Capture the cell that displays the provided text and extract its (x, y) central coordinate. 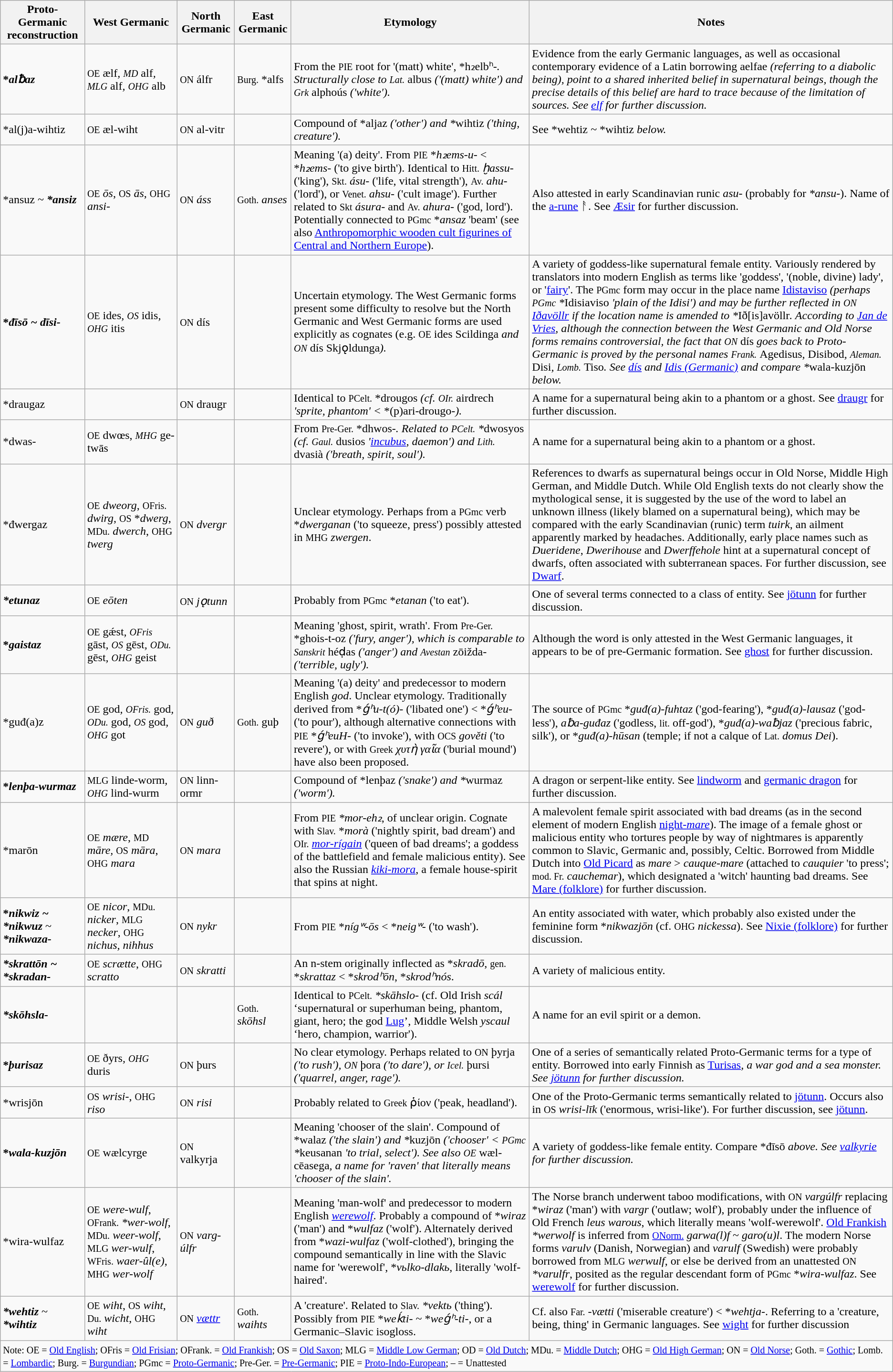
OE ðyrs, OHG duris (131, 1065)
*đīsō ~ dīsi- (43, 322)
OE dwœs, MHG ge-twās (131, 442)
*draugaz (43, 405)
ON valkyrja (206, 1153)
OE ōs, OS ās, OHG ansi- (131, 200)
OE gǽst, OFris gāst, OS gēst, ODu. gēst, OHG geist (131, 645)
*skrattōn ~ *skradan- (43, 970)
ON linn-ormr (206, 786)
OE eōten (131, 600)
ON guð (206, 722)
OE god, OFris. god, ODu. god, OS god, OHG got (131, 722)
ON draugr (206, 405)
See *wehtiz ~ *wihtiz below. (711, 130)
*alƀaz (43, 79)
A 'creature'. Related to Slav. *vektь ('thing'). Possibly from PIE *weḱti- ~ *weǵʰ-ti-, or a Germanic–Slavic isogloss. (410, 1318)
A name for an evil spirit or a demon. (711, 1014)
A dragon or serpent-like entity. See lindworm and germanic dragon for further discussion. (711, 786)
OE nicor, MDu. nicker, MLG necker, OHG nichus, nihhus (131, 926)
OE æl-wiht (131, 130)
A name for a supernatural being akin to a phantom or a ghost. See draugr for further discussion. (711, 405)
ON dís (206, 322)
*dwas- (43, 442)
OE dweorg, OFris. dwirg, OS *dwerg, MDu. dwerch, OHG twerg (131, 524)
*wehtiz ~ *wihtiz (43, 1318)
Burg. *alfs (263, 79)
*wrisjōn (43, 1102)
Goth. guþ (263, 722)
A name for a supernatural being akin to a phantom or a ghost. (711, 442)
*wira-wulfaz (43, 1241)
*nikwiz ~ *nikwuz ~ *nikwaza- (43, 926)
Although the word is only attested in the West Germanic languages, it appears to be of pre-Germanic formation. See ghost for further discussion. (711, 645)
Compound of *aljaz ('other') and *wihtiz ('thing, creature'). (410, 130)
ON varg-úlfr (206, 1241)
*đwergaz (43, 524)
Also attested in early Scandinavian runic asu- (probably for *ansu-). Name of the a-rune ᚨ. See Æsir for further discussion. (711, 200)
ON jǫtunn (206, 600)
ON mara (206, 850)
OE mære, MD māre, OS māra, OHG mara (131, 850)
ON skratti (206, 970)
ON áss (206, 200)
OE scrætte, OHG scratto (131, 970)
Notes (711, 22)
*guđ(a)z (43, 722)
West Germanic (131, 22)
OE ides, OS idis, OHG itis (131, 322)
*al(j)a-wihtiz (43, 130)
From PIE *nígʷ-ōs < *neigʷ- ('to wash'). (410, 926)
From the PIE root for '(matt) white', *h₂elbʰ-. Structurally close to Lat. albus ('(matt) white') and Grk alphoús ('white'). (410, 79)
A variety of malicious entity. (711, 970)
OE wiht, OS wiht, Du. wicht, OHG wiht (131, 1318)
One of several terms connected to a class of entity. See jötunn for further discussion. (711, 600)
Proto-Germanic reconstruction (43, 22)
Goth. skōhsl (263, 1014)
An n-stem originally inflected as *skradō, gen. *skrattaz < *skrodʰōn, *skrodʰnós. (410, 970)
OS wrisi-, OHG riso (131, 1102)
Goth. anses (263, 200)
*marōn (43, 850)
*etunaz (43, 600)
A variety of goddess-like female entity. Compare *đīsō above. See valkyrie for further discussion. (711, 1153)
ON nykr (206, 926)
MLG linde-worm, OHG lind-wurm (131, 786)
*lenþa-wurmaz (43, 786)
ON vættr (206, 1318)
North Germanic (206, 22)
ON dvergr (206, 524)
*ansuz ~ *ansiz (43, 200)
OE ælf, MD alf, MLG alf, OHG alb (131, 79)
Probably related to Greek ῥίον ('peak, headland'). (410, 1102)
Compound of *lenþaz ('snake') and *wurmaz ('worm'). (410, 786)
OE were-wulf, OFrank. *wer-wolf, MDu. weer-wolf, MLG wer-wulf, WFris. waer-ûl(e), MHG wer-wolf (131, 1241)
Identical to PCelt. *drougos (cf. OIr. airdrech 'sprite, phantom' < *(p)ari-drougo-). (410, 405)
ON álfr (206, 79)
ON al-vitr (206, 130)
ON risi (206, 1102)
OE wælcyrge (131, 1153)
*wala-kuzjōn (43, 1153)
*skōhsla- (43, 1014)
*gaistaz (43, 645)
East Germanic (263, 22)
Etymology (410, 22)
ON þurs (206, 1065)
From Pre-Ger. *dhwos-. Related to PCelt. *dwosyos (cf. Gaul. dusios 'incubus, daemon') and Lith. dvasià ('breath, spirit, soul'). (410, 442)
No clear etymology. Perhaps related to ON þyrja ('to rush'), ON þora ('to dare'), or Icel. þursi ('quarrel, anger, rage'). (410, 1065)
Goth. waihts (263, 1318)
Unclear etymology. Perhaps from a PGmc verb *dwerganan ('to squeeze, press') possibly attested in MHG zwergen. (410, 524)
*þurisaz (43, 1065)
Probably from PGmc *etanan ('to eat'). (410, 600)
